Extract the [x, y] coordinate from the center of the cell holding the provided text.  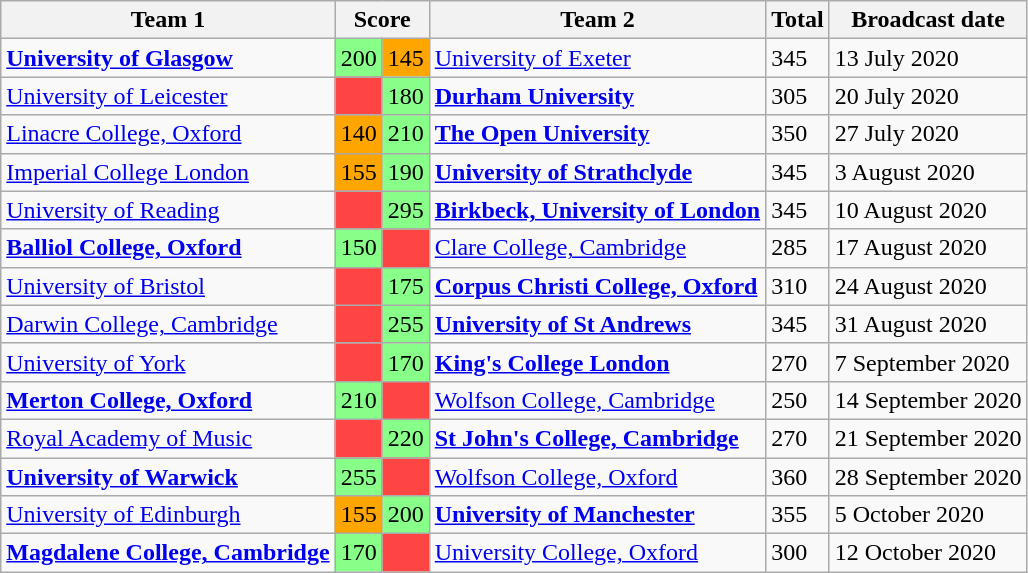
University of Reading [168, 210]
295 [406, 210]
300 [798, 553]
University of Leicester [168, 96]
20 July 2020 [928, 96]
University of Strathclyde [597, 172]
190 [406, 172]
5 October 2020 [928, 515]
305 [798, 96]
24 August 2020 [928, 286]
310 [798, 286]
17 August 2020 [928, 248]
Clare College, Cambridge [597, 248]
Royal Academy of Music [168, 438]
Team 2 [597, 20]
14 September 2020 [928, 400]
Balliol College, Oxford [168, 248]
Broadcast date [928, 20]
220 [406, 438]
Darwin College, Cambridge [168, 324]
Birkbeck, University of London [597, 210]
145 [406, 58]
Merton College, Oxford [168, 400]
285 [798, 248]
Durham University [597, 96]
Wolfson College, Cambridge [597, 400]
Score [382, 20]
355 [798, 515]
University of Glasgow [168, 58]
7 September 2020 [928, 362]
University of Bristol [168, 286]
Imperial College London [168, 172]
13 July 2020 [928, 58]
12 October 2020 [928, 553]
University of St Andrews [597, 324]
University of Manchester [597, 515]
28 September 2020 [928, 477]
250 [798, 400]
Team 1 [168, 20]
Wolfson College, Oxford [597, 477]
University of Exeter [597, 58]
University of Edinburgh [168, 515]
360 [798, 477]
University College, Oxford [597, 553]
140 [358, 134]
University of Warwick [168, 477]
King's College London [597, 362]
3 August 2020 [928, 172]
21 September 2020 [928, 438]
150 [358, 248]
10 August 2020 [928, 210]
The Open University [597, 134]
175 [406, 286]
350 [798, 134]
Corpus Christi College, Oxford [597, 286]
Total [798, 20]
St John's College, Cambridge [597, 438]
University of York [168, 362]
Magdalene College, Cambridge [168, 553]
180 [406, 96]
31 August 2020 [928, 324]
27 July 2020 [928, 134]
Linacre College, Oxford [168, 134]
